Pinpoint the cell where the given text exists, returning its (X, Y) midpoint coordinate. 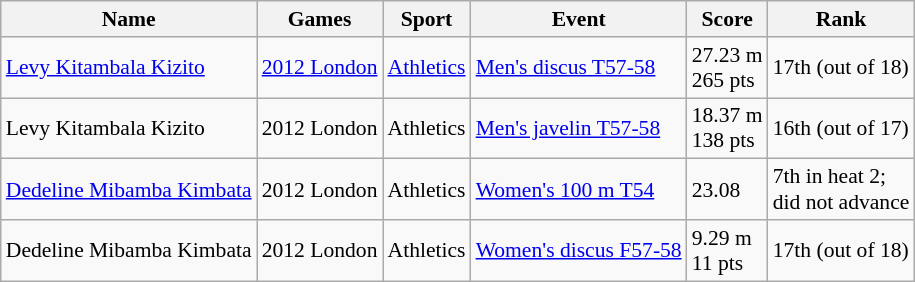
Event (579, 19)
27.23 m265 pts (728, 68)
Men's discus T57-58 (579, 68)
7th in heat 2; did not advance (842, 190)
Men's javelin T57-58 (579, 128)
Score (728, 19)
Rank (842, 19)
Women's 100 m T54 (579, 190)
16th (out of 17) (842, 128)
Games (320, 19)
18.37 m138 pts (728, 128)
9.29 m11 pts (728, 250)
Sport (426, 19)
23.08 (728, 190)
Name (129, 19)
Women's discus F57-58 (579, 250)
